From the cell containing the given text, extract its center point as (X, Y) coordinate. 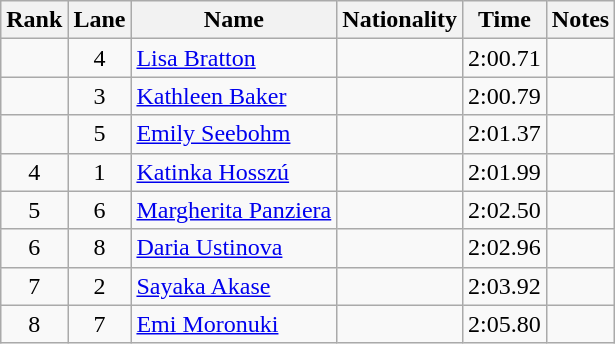
Daria Ustinova (234, 248)
Nationality (400, 20)
Rank (34, 20)
2:02.50 (505, 210)
Emily Seebohm (234, 134)
Notes (580, 20)
Lane (100, 20)
1 (100, 172)
2:01.99 (505, 172)
2:00.79 (505, 96)
2:02.96 (505, 248)
Emi Moronuki (234, 324)
3 (100, 96)
Lisa Bratton (234, 58)
Time (505, 20)
Kathleen Baker (234, 96)
Name (234, 20)
2:01.37 (505, 134)
2:05.80 (505, 324)
2:03.92 (505, 286)
Katinka Hosszú (234, 172)
2 (100, 286)
2:00.71 (505, 58)
Sayaka Akase (234, 286)
Margherita Panziera (234, 210)
